Scan for the cell matching the given text and deliver its [x, y] coordinate at center. 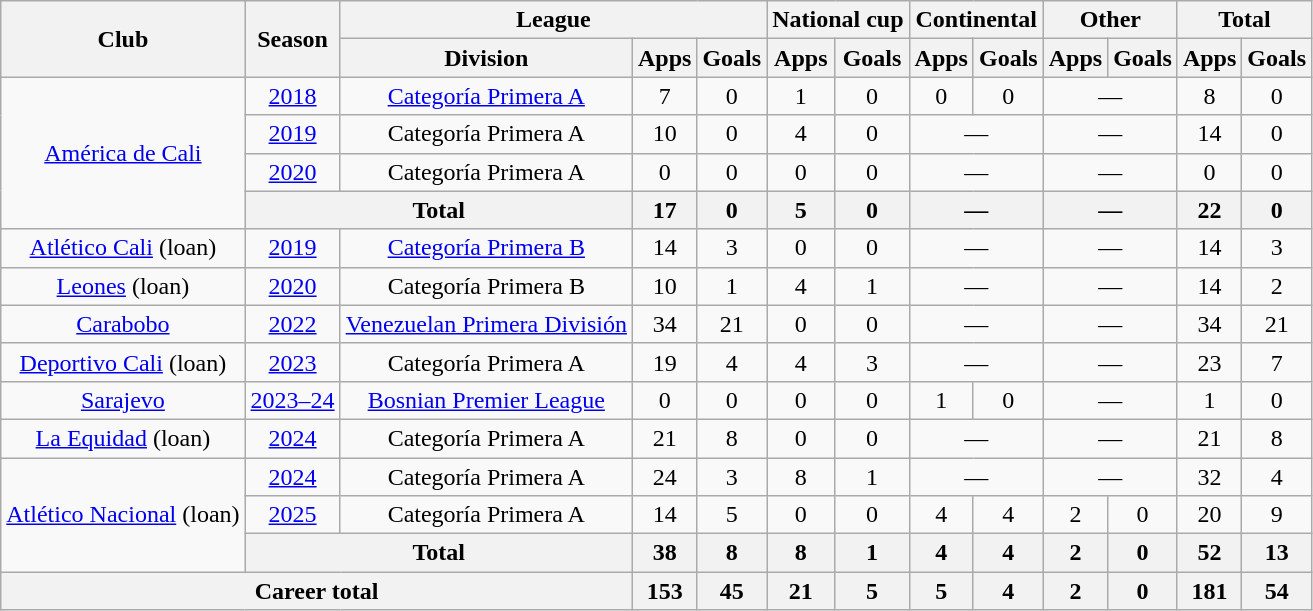
Sarajevo [123, 400]
19 [664, 362]
La Equidad (loan) [123, 438]
22 [1209, 210]
Bosnian Premier League [486, 400]
Career total [317, 591]
181 [1209, 591]
Other [1110, 20]
2018 [292, 96]
League [553, 20]
2025 [292, 515]
Venezuelan Primera División [486, 324]
17 [664, 210]
Atlético Cali (loan) [123, 248]
Division [486, 58]
2022 [292, 324]
9 [1277, 515]
20 [1209, 515]
América de Cali [123, 153]
2023–24 [292, 400]
Leones (loan) [123, 286]
24 [664, 477]
153 [664, 591]
Carabobo [123, 324]
Season [292, 39]
Continental [976, 20]
2023 [292, 362]
23 [1209, 362]
38 [664, 553]
32 [1209, 477]
Deportivo Cali (loan) [123, 362]
45 [732, 591]
52 [1209, 553]
54 [1277, 591]
National cup [838, 20]
Club [123, 39]
Atlético Nacional (loan) [123, 515]
13 [1277, 553]
